Determine the (X, Y) coordinate at the center of the cell enclosing the given text.  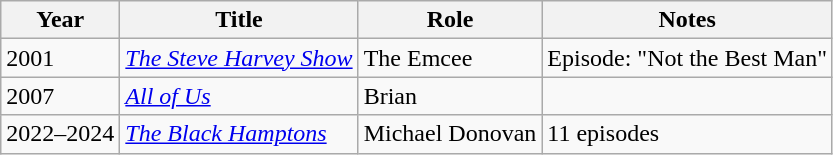
Michael Donovan (450, 134)
Notes (688, 20)
Role (450, 20)
11 episodes (688, 134)
Episode: "Not the Best Man" (688, 58)
2022–2024 (60, 134)
2007 (60, 96)
The Emcee (450, 58)
Year (60, 20)
Title (239, 20)
All of Us (239, 96)
Brian (450, 96)
The Steve Harvey Show (239, 58)
The Black Hamptons (239, 134)
2001 (60, 58)
